Identify which cell holds the provided text, then report its (X, Y) central coordinate. 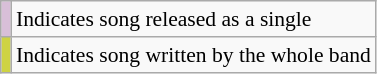
Indicates song released as a single (194, 19)
Indicates song written by the whole band (194, 55)
